Output the [x, y] coordinate of the center of the cell containing the given text.  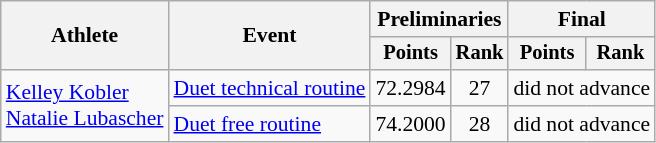
Event [269, 36]
27 [480, 88]
Athlete [85, 36]
Kelley KoblerNatalie Lubascher [85, 106]
28 [480, 124]
Final [582, 19]
Duet technical routine [269, 88]
72.2984 [410, 88]
Preliminaries [439, 19]
Duet free routine [269, 124]
74.2000 [410, 124]
